Extract the [x, y] coordinate from the center of the cell holding the provided text.  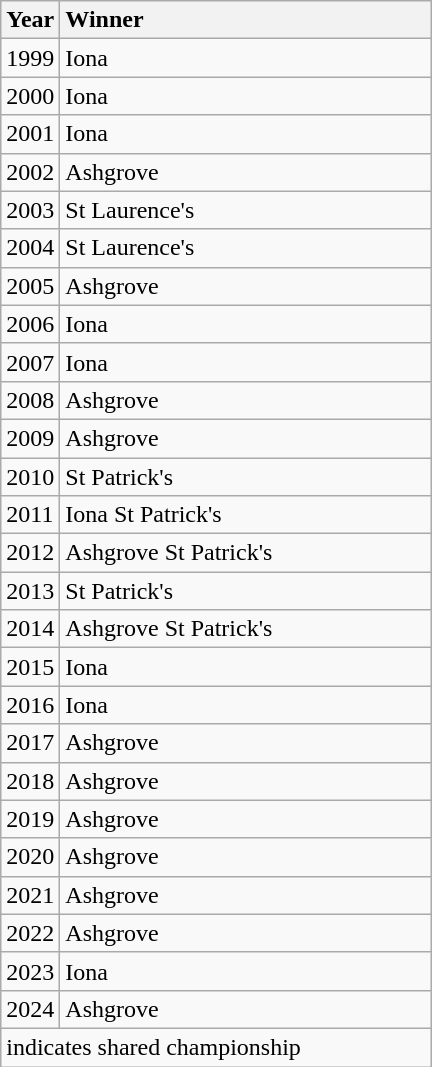
2016 [30, 705]
2020 [30, 857]
2021 [30, 895]
2018 [30, 781]
2002 [30, 172]
Winner [246, 20]
Iona St Patrick's [246, 515]
2003 [30, 210]
2008 [30, 400]
2017 [30, 743]
2009 [30, 438]
1999 [30, 58]
2023 [30, 971]
Year [30, 20]
2001 [30, 134]
2022 [30, 933]
2013 [30, 591]
2010 [30, 477]
2024 [30, 1009]
2012 [30, 553]
2011 [30, 515]
2019 [30, 819]
2004 [30, 248]
2015 [30, 667]
2006 [30, 324]
2005 [30, 286]
2014 [30, 629]
2007 [30, 362]
2000 [30, 96]
indicates shared championship [216, 1047]
